Search for the cell housing the specified text and yield its (X, Y) center coordinate. 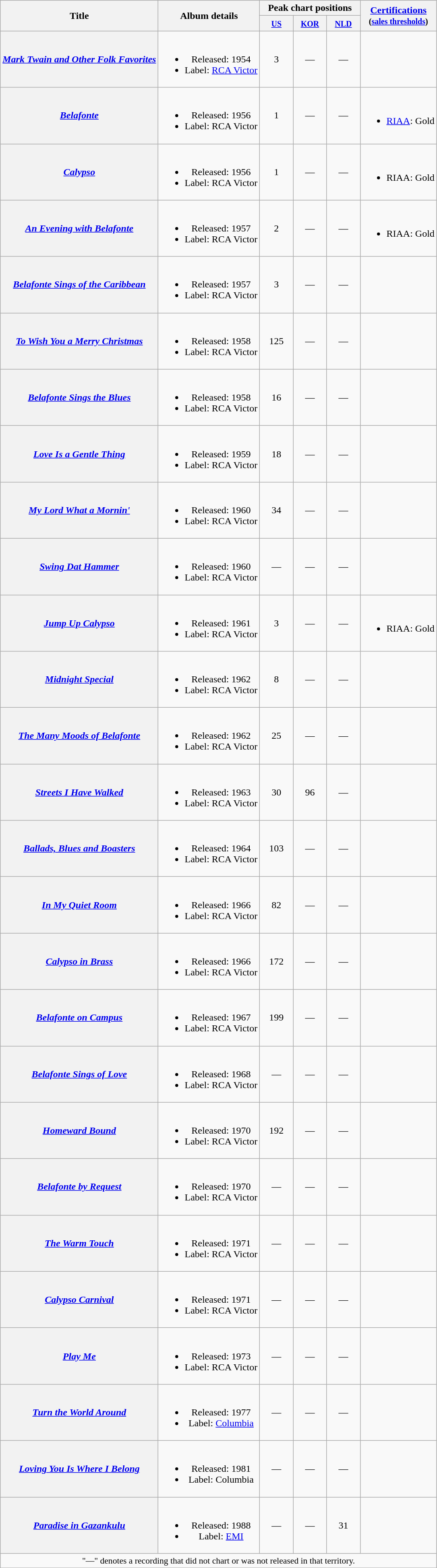
Homeward Bound (79, 1130)
Belafonte Sings of Love (79, 1074)
Album details (209, 16)
Released: 1954Label: RCA Victor (209, 59)
To Wish You a Merry Christmas (79, 341)
Love Is a Gentle Thing (79, 454)
Certifications(sales thresholds) (398, 16)
The Many Moods of Belafonte (79, 736)
Belafonte on Campus (79, 1018)
Released: 1963Label: RCA Victor (209, 792)
Swing Dat Hammer (79, 566)
Released: 1959Label: RCA Victor (209, 454)
8 (276, 680)
Belafonte by Request (79, 1187)
Calypso Carnival (79, 1299)
Released: 1967Label: RCA Victor (209, 1018)
Released: 1977Label: Columbia (209, 1412)
Turn the World Around (79, 1412)
103 (276, 849)
192 (276, 1130)
In My Quiet Room (79, 905)
Released: 1968Label: RCA Victor (209, 1074)
18 (276, 454)
NLD (343, 23)
Peak chart positions (310, 8)
Ballads, Blues and Boasters (79, 849)
Loving You Is Where I Belong (79, 1469)
The Warm Touch (79, 1243)
My Lord What a Mornin' (79, 510)
Released: 1973Label: RCA Victor (209, 1356)
Title (79, 16)
Calypso (79, 172)
KOR (310, 23)
199 (276, 1018)
125 (276, 341)
Released: 1988Label: EMI (209, 1525)
2 (276, 228)
96 (310, 792)
Streets I Have Walked (79, 792)
Belafonte Sings the Blues (79, 397)
Play Me (79, 1356)
Paradise in Gazankulu (79, 1525)
25 (276, 736)
34 (276, 510)
"—" denotes a recording that did not chart or was not released in that territory. (219, 1561)
Released: 1964Label: RCA Victor (209, 849)
Calypso in Brass (79, 961)
Mark Twain and Other Folk Favorites (79, 59)
Midnight Special (79, 680)
Released: 1961Label: RCA Victor (209, 623)
Belafonte Sings of the Caribbean (79, 285)
82 (276, 905)
Belafonte (79, 116)
Jump Up Calypso (79, 623)
An Evening with Belafonte (79, 228)
30 (276, 792)
US (276, 23)
Released: 1981Label: Columbia (209, 1469)
16 (276, 397)
31 (343, 1525)
172 (276, 961)
